Return [x, y] of the center of cell containing provided text 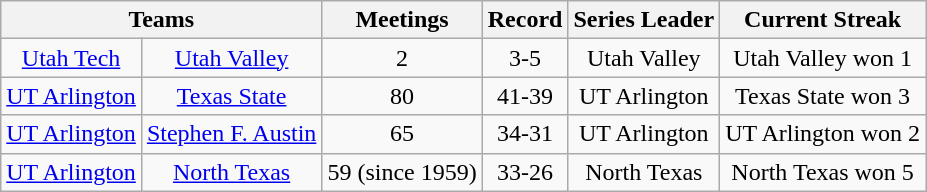
41-39 [525, 96]
34-31 [525, 134]
Texas State [231, 96]
Meetings [402, 20]
Current Streak [823, 20]
59 (since 1959) [402, 172]
Stephen F. Austin [231, 134]
Series Leader [644, 20]
2 [402, 58]
Teams [162, 20]
Texas State won 3 [823, 96]
North Texas won 5 [823, 172]
Record [525, 20]
Utah Tech [72, 58]
3-5 [525, 58]
Utah Valley won 1 [823, 58]
33-26 [525, 172]
80 [402, 96]
65 [402, 134]
UT Arlington won 2 [823, 134]
